Scan for the cell matching the given text and deliver its (x, y) coordinate at center. 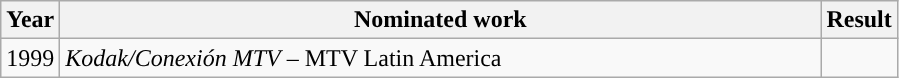
Year (30, 20)
1999 (30, 58)
Kodak/Conexión MTV – MTV Latin America (440, 58)
Nominated work (440, 20)
Result (859, 20)
